Provide the [X, Y] coordinate of the cell's center where the given text is located.  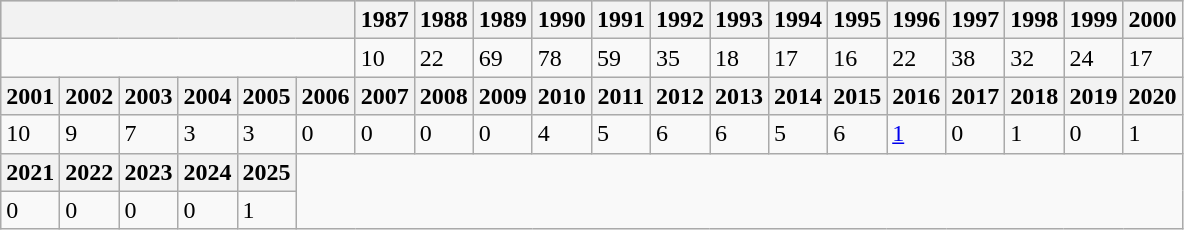
1989 [502, 20]
1988 [444, 20]
2021 [30, 172]
2008 [444, 96]
32 [1034, 58]
9 [90, 134]
2011 [620, 96]
16 [858, 58]
1992 [680, 20]
1987 [384, 20]
2025 [266, 172]
59 [620, 58]
1990 [562, 20]
69 [502, 58]
1996 [916, 20]
2000 [1152, 20]
2004 [208, 96]
7 [148, 134]
2001 [30, 96]
2018 [1034, 96]
2009 [502, 96]
2013 [740, 96]
1993 [740, 20]
2022 [90, 172]
35 [680, 58]
2020 [1152, 96]
1999 [1094, 20]
1997 [976, 20]
2006 [326, 96]
1998 [1034, 20]
2012 [680, 96]
4 [562, 134]
2019 [1094, 96]
2010 [562, 96]
2023 [148, 172]
2007 [384, 96]
2005 [266, 96]
2017 [976, 96]
2014 [798, 96]
78 [562, 58]
2003 [148, 96]
2002 [90, 96]
2016 [916, 96]
1995 [858, 20]
18 [740, 58]
1994 [798, 20]
1991 [620, 20]
2024 [208, 172]
38 [976, 58]
2015 [858, 96]
24 [1094, 58]
